Search for the cell housing the specified text and yield its [X, Y] center coordinate. 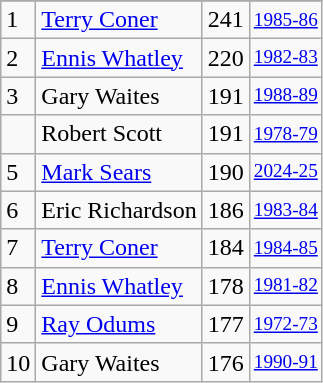
1988-89 [286, 96]
7 [18, 248]
2024-25 [286, 172]
186 [226, 210]
220 [226, 58]
176 [226, 362]
8 [18, 286]
10 [18, 362]
178 [226, 286]
1990-91 [286, 362]
3 [18, 96]
9 [18, 324]
Ray Odums [119, 324]
1984-85 [286, 248]
184 [226, 248]
Eric Richardson [119, 210]
6 [18, 210]
Mark Sears [119, 172]
Robert Scott [119, 134]
241 [226, 20]
5 [18, 172]
1972-73 [286, 324]
1982-83 [286, 58]
190 [226, 172]
177 [226, 324]
1985-86 [286, 20]
1983-84 [286, 210]
1981-82 [286, 286]
2 [18, 58]
1 [18, 20]
1978-79 [286, 134]
